Extract the [x, y] coordinate from the center of the cell holding the provided text.  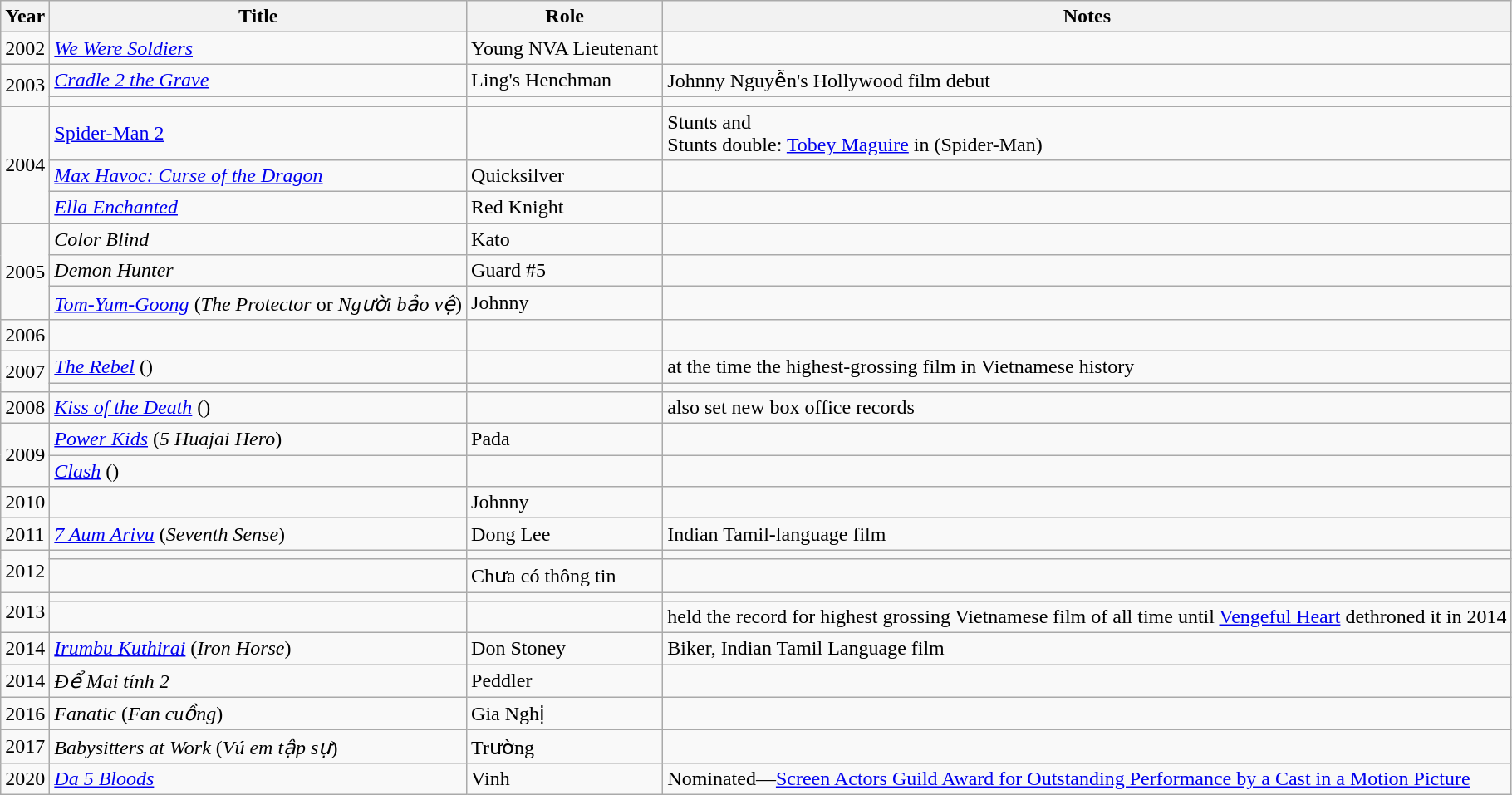
2011 [25, 534]
Title [258, 17]
Notes [1087, 17]
Biker, Indian Tamil Language film [1087, 649]
Da 5 Bloods [258, 778]
2004 [25, 164]
Babysitters at Work (Vú em tập sự) [258, 747]
We Were Soldiers [258, 48]
2020 [25, 778]
Gia Nghị [565, 714]
Nominated—Screen Actors Guild Award for Outstanding Performance by a Cast in a Motion Picture [1087, 778]
2010 [25, 503]
Year [25, 17]
Indian Tamil-language film [1087, 534]
7 Aum Arivu (Seventh Sense) [258, 534]
The Rebel () [258, 366]
Irumbu Kuthirai (Iron Horse) [258, 649]
Fanatic (Fan cuồng) [258, 714]
2013 [25, 611]
also set new box office records [1087, 408]
Ella Enchanted [258, 208]
2008 [25, 408]
2002 [25, 48]
Vinh [565, 778]
Don Stoney [565, 649]
Stunts andStunts double: Tobey Maguire in (Spider-Man) [1087, 133]
Demon Hunter [258, 271]
Để Mai tính 2 [258, 681]
held the record for highest grossing Vietnamese film of all time until Vengeful Heart dethroned it in 2014 [1087, 617]
Color Blind [258, 239]
2012 [25, 572]
at the time the highest-grossing film in Vietnamese history [1087, 366]
Cradle 2 the Grave [258, 81]
2007 [25, 371]
Guard #5 [565, 271]
2003 [25, 85]
2006 [25, 335]
Trường [565, 747]
Dong Lee [565, 534]
Red Knight [565, 208]
Clash () [258, 471]
2009 [25, 455]
Peddler [565, 681]
Quicksilver [565, 176]
Role [565, 17]
Pada [565, 439]
Max Havoc: Curse of the Dragon [258, 176]
Tom-Yum-Goong (The Protector or Người bảo vệ) [258, 303]
2017 [25, 747]
2016 [25, 714]
Ling's Henchman [565, 81]
2005 [25, 272]
Kiss of the Death () [258, 408]
Young NVA Lieutenant [565, 48]
Spider-Man 2 [258, 133]
Johnny Nguyễn's Hollywood film debut [1087, 81]
Kato [565, 239]
Chưa có thông tin [565, 576]
Power Kids (5 Huajai Hero) [258, 439]
